Locate the cell with the specified text and output its (X, Y) center coordinate. 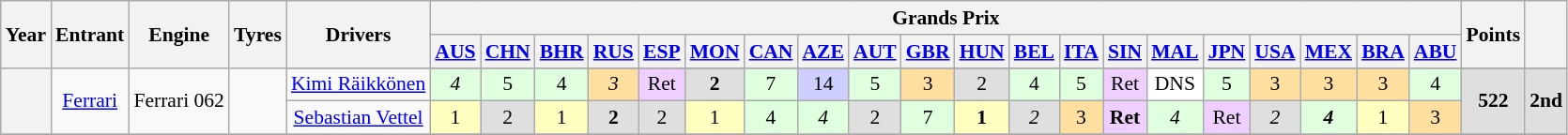
Kimi Räikkönen (359, 84)
DNS (1175, 84)
Points (1494, 34)
Drivers (359, 34)
RUS (614, 52)
2nd (1545, 101)
BHR (561, 52)
ABU (1436, 52)
Entrant (90, 34)
522 (1494, 101)
MON (715, 52)
ESP (662, 52)
Engine (178, 34)
Ferrari (90, 101)
CAN (772, 52)
BRA (1383, 52)
MEX (1329, 52)
ITA (1082, 52)
CHN (508, 52)
Grands Prix (945, 18)
HUN (982, 52)
Ferrari 062 (178, 101)
USA (1275, 52)
AUS (454, 52)
Year (26, 34)
MAL (1175, 52)
Tyres (257, 34)
Sebastian Vettel (359, 118)
AUT (875, 52)
BEL (1035, 52)
14 (822, 84)
AZE (822, 52)
JPN (1227, 52)
GBR (928, 52)
SIN (1125, 52)
